Capture the cell that displays the provided text and extract its (X, Y) central coordinate. 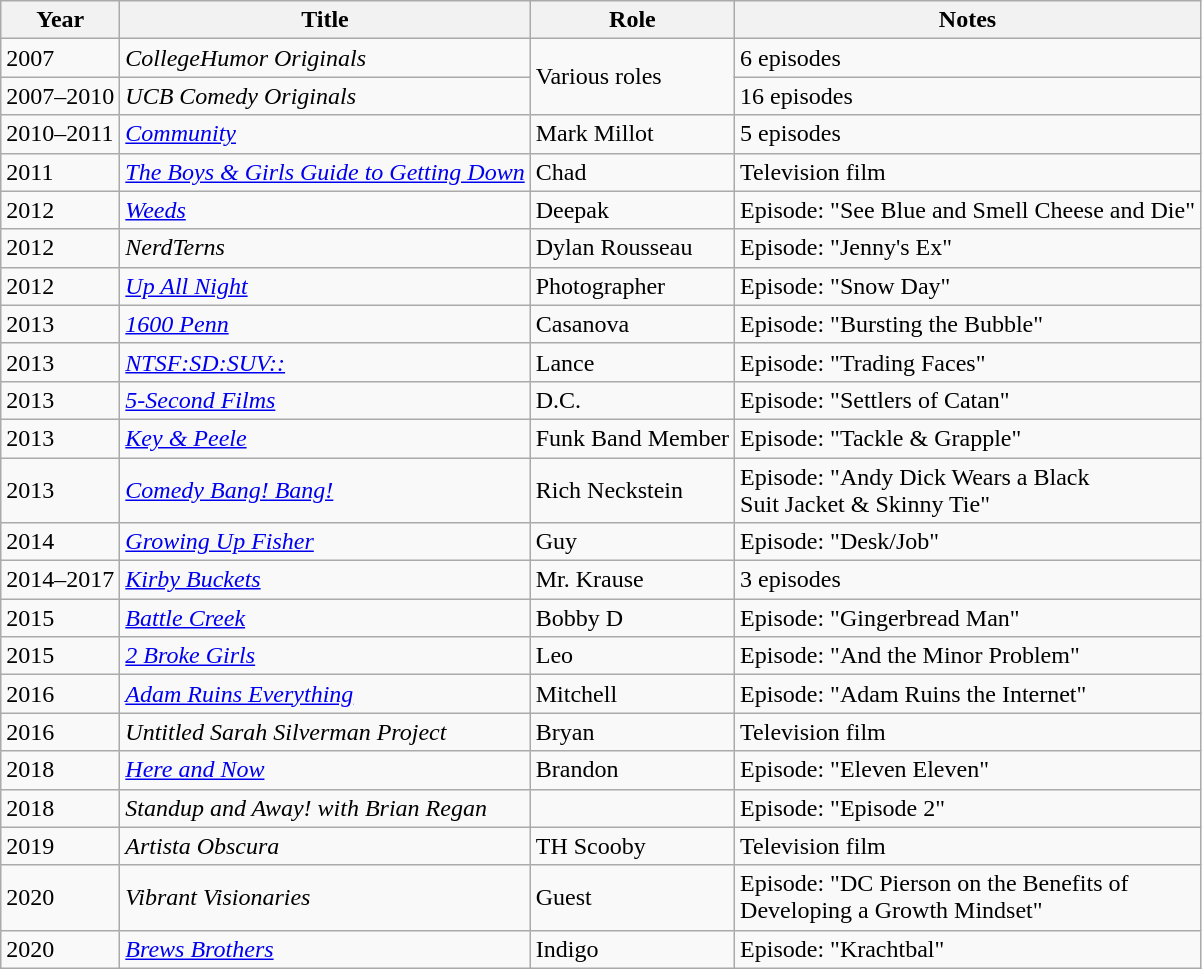
Chad (632, 172)
2007 (60, 58)
Episode: "Snow Day" (968, 286)
Comedy Bang! Bang! (325, 490)
Photographer (632, 286)
16 episodes (968, 96)
TH Scooby (632, 846)
UCB Comedy Originals (325, 96)
Rich Neckstein (632, 490)
NTSF:SD:SUV:: (325, 362)
5-Second Films (325, 400)
2014 (60, 542)
The Boys & Girls Guide to Getting Down (325, 172)
6 episodes (968, 58)
Battle Creek (325, 618)
Indigo (632, 949)
Untitled Sarah Silverman Project (325, 732)
Episode: "Jenny's Ex" (968, 248)
2010–2011 (60, 134)
Casanova (632, 324)
Community (325, 134)
Brandon (632, 770)
Episode: "Gingerbread Man" (968, 618)
Mr. Krause (632, 580)
2011 (60, 172)
3 episodes (968, 580)
Brews Brothers (325, 949)
Leo (632, 656)
Episode: "Settlers of Catan" (968, 400)
Role (632, 20)
Episode: "See Blue and Smell Cheese and Die" (968, 210)
Vibrant Visionaries (325, 898)
NerdTerns (325, 248)
Episode: "Krachtbal" (968, 949)
2007–2010 (60, 96)
Adam Ruins Everything (325, 694)
Funk Band Member (632, 438)
Mitchell (632, 694)
Episode: "Desk/Job" (968, 542)
Artista Obscura (325, 846)
Episode: "DC Pierson on the Benefits ofDeveloping a Growth Mindset" (968, 898)
Kirby Buckets (325, 580)
CollegeHumor Originals (325, 58)
Mark Millot (632, 134)
Up All Night (325, 286)
Episode: "Trading Faces" (968, 362)
Episode: "Andy Dick Wears a BlackSuit Jacket & Skinny Tie" (968, 490)
2019 (60, 846)
Episode: "Tackle & Grapple" (968, 438)
Lance (632, 362)
Episode: "Adam Ruins the Internet" (968, 694)
D.C. (632, 400)
2 Broke Girls (325, 656)
Growing Up Fisher (325, 542)
Standup and Away! with Brian Regan (325, 808)
Deepak (632, 210)
Dylan Rousseau (632, 248)
Bryan (632, 732)
5 episodes (968, 134)
Episode: "And the Minor Problem" (968, 656)
Title (325, 20)
Notes (968, 20)
Various roles (632, 77)
Year (60, 20)
Here and Now (325, 770)
Episode: "Bursting the Bubble" (968, 324)
Episode: "Episode 2" (968, 808)
Guy (632, 542)
2014–2017 (60, 580)
1600 Penn (325, 324)
Guest (632, 898)
Bobby D (632, 618)
Weeds (325, 210)
Episode: "Eleven Eleven" (968, 770)
Key & Peele (325, 438)
